Determine the (x, y) coordinate at the center of the cell enclosing the given text.  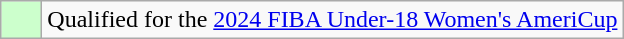
Qualified for the 2024 FIBA Under-18 Women's AmeriCup (332, 20)
